For the text-containing cell, return its midpoint in [x, y] coordinate format. 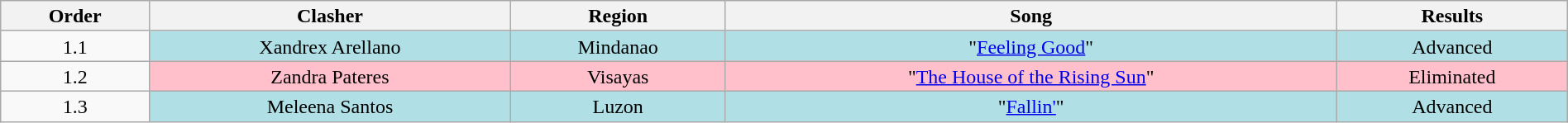
1.1 [75, 46]
"Feeling Good" [1030, 46]
1.3 [75, 106]
Song [1030, 17]
"Fallin'" [1030, 106]
Mindanao [618, 46]
Clasher [331, 17]
Meleena Santos [331, 106]
Zandra Pateres [331, 76]
1.2 [75, 76]
Luzon [618, 106]
Order [75, 17]
"The House of the Rising Sun" [1030, 76]
Region [618, 17]
Visayas [618, 76]
Xandrex Arellano [331, 46]
Eliminated [1452, 76]
Results [1452, 17]
